Capture the cell that displays the provided text and extract its [x, y] central coordinate. 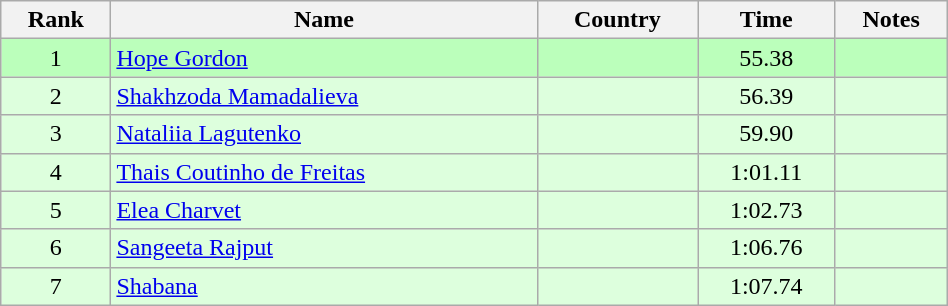
Rank [56, 20]
2 [56, 96]
1:07.74 [766, 286]
1:02.73 [766, 210]
56.39 [766, 96]
Nataliia Lagutenko [324, 134]
6 [56, 248]
Time [766, 20]
Thais Coutinho de Freitas [324, 172]
Elea Charvet [324, 210]
Name [324, 20]
7 [56, 286]
Hope Gordon [324, 58]
59.90 [766, 134]
Country [617, 20]
1 [56, 58]
55.38 [766, 58]
Notes [891, 20]
Shabana [324, 286]
1:01.11 [766, 172]
1:06.76 [766, 248]
Shakhzoda Mamadalieva [324, 96]
3 [56, 134]
4 [56, 172]
5 [56, 210]
Sangeeta Rajput [324, 248]
